Return the (x, y) coordinate for the center point of the cell that contains the specified text.  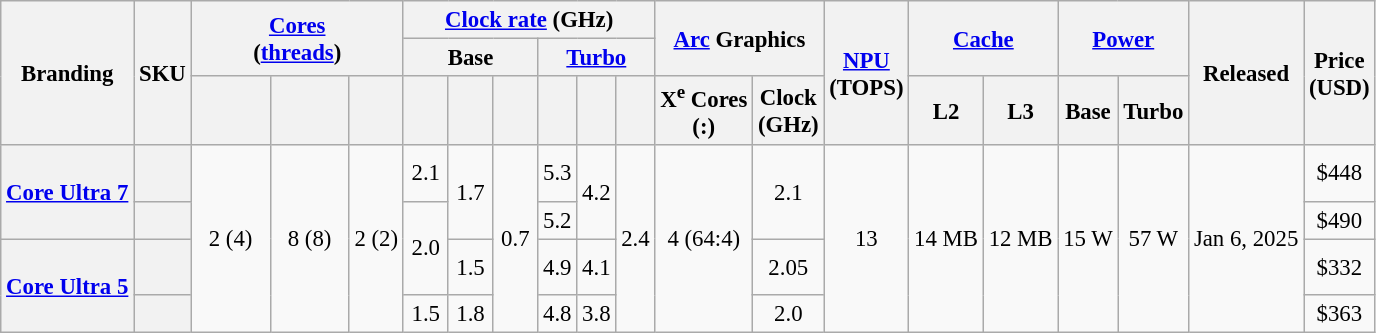
Cache (984, 38)
5.3 (558, 173)
2.4 (636, 239)
Cores (threads) (297, 38)
1.7 (470, 192)
Arc Graphics (740, 38)
4.9 (558, 267)
0.7 (516, 239)
12 MB (1020, 239)
2 (2) (376, 239)
Price (USD) (1340, 73)
Branding (68, 73)
NPU (TOPS) (866, 73)
Xe Cores (:) (704, 110)
$363 (1340, 314)
$490 (1340, 220)
Released (1246, 73)
Clock rate (GHz) (529, 20)
2 (4) (230, 239)
$448 (1340, 173)
13 (866, 239)
14 MB (946, 239)
5.2 (558, 220)
8 (8) (310, 239)
L2 (946, 110)
57 W (1154, 239)
3.8 (596, 314)
2.05 (788, 267)
Jan 6, 2025 (1246, 239)
1.8 (470, 314)
4.8 (558, 314)
L3 (1020, 110)
Core Ultra 7 (68, 192)
Clock (GHz) (788, 110)
Core Ultra 5 (68, 286)
4 (64:4) (704, 239)
SKU (162, 73)
4.2 (596, 192)
$332 (1340, 267)
4.1 (596, 267)
Power (1124, 38)
15 W (1088, 239)
